For the text-containing cell, return its midpoint in (x, y) coordinate format. 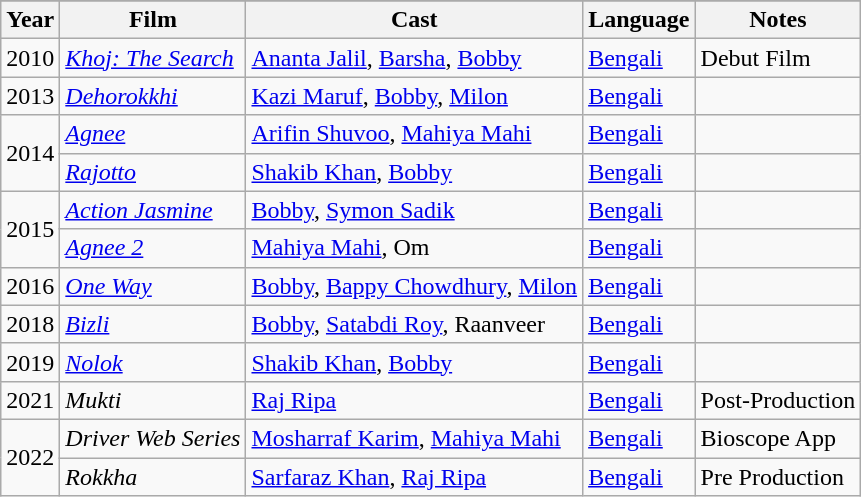
Cast (414, 20)
2018 (30, 324)
2019 (30, 362)
Film (153, 20)
Action Jasmine (153, 210)
2013 (30, 96)
Mosharraf Karim, Mahiya Mahi (414, 438)
Year (30, 20)
Sarfaraz Khan, Raj Ripa (414, 477)
Kazi Maruf, Bobby, Milon (414, 96)
Driver Web Series (153, 438)
Bobby, Satabdi Roy, Raanveer (414, 324)
Pre Production (778, 477)
2015 (30, 229)
Rokkha (153, 477)
2021 (30, 400)
Bobby, Symon Sadik (414, 210)
Notes (778, 20)
Dehorokkhi (153, 96)
Agnee (153, 134)
Mahiya Mahi, Om (414, 248)
Bobby, Bappy Chowdhury, Milon (414, 286)
Arifin Shuvoo, Mahiya Mahi (414, 134)
Bizli (153, 324)
Ananta Jalil, Barsha, Bobby (414, 58)
Agnee 2 (153, 248)
Nolok (153, 362)
Language (639, 20)
Bioscope App (778, 438)
2010 (30, 58)
Rajotto (153, 172)
Mukti (153, 400)
Khoj: The Search (153, 58)
2022 (30, 457)
Raj Ripa (414, 400)
One Way (153, 286)
2016 (30, 286)
2014 (30, 153)
Debut Film (778, 58)
Post-Production (778, 400)
